Pinpoint the cell where the given text exists, returning its (x, y) midpoint coordinate. 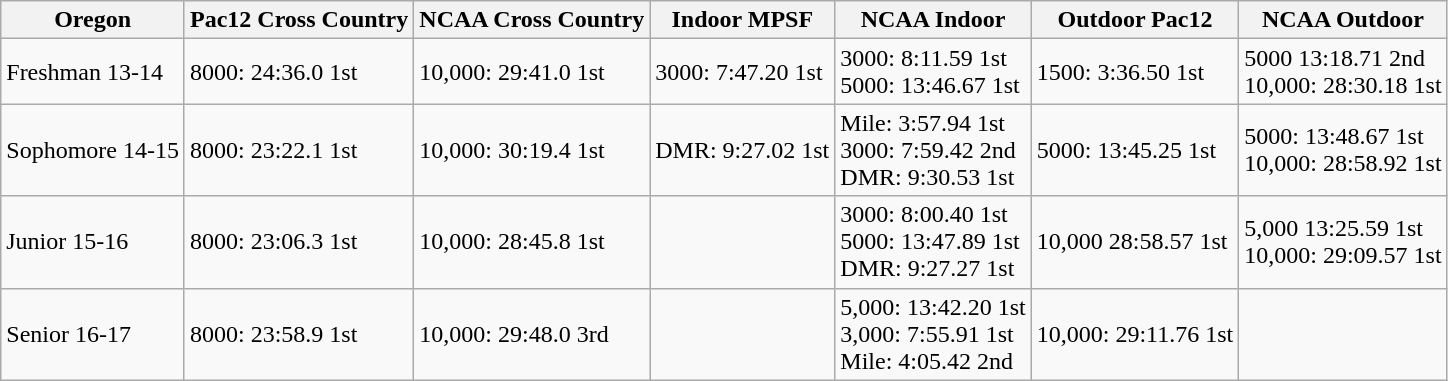
10,000: 29:48.0 3rd (532, 334)
5,000 13:25.59 1st10,000: 29:09.57 1st (1343, 242)
NCAA Outdoor (1343, 20)
DMR: 9:27.02 1st (742, 150)
8000: 24:36.0 1st (298, 72)
8000: 23:58.9 1st (298, 334)
10,000 28:58.57 1st (1135, 242)
8000: 23:06.3 1st (298, 242)
Freshman 13-14 (93, 72)
8000: 23:22.1 1st (298, 150)
5,000: 13:42.20 1st3,000: 7:55.91 1stMile: 4:05.42 2nd (933, 334)
Sophomore 14-15 (93, 150)
Oregon (93, 20)
3000: 8:00.40 1st5000: 13:47.89 1stDMR: 9:27.27 1st (933, 242)
3000: 8:11.59 1st5000: 13:46.67 1st (933, 72)
10,000: 28:45.8 1st (532, 242)
Pac12 Cross Country (298, 20)
NCAA Indoor (933, 20)
10,000: 29:41.0 1st (532, 72)
5000: 13:45.25 1st (1135, 150)
Mile: 3:57.94 1st3000: 7:59.42 2ndDMR: 9:30.53 1st (933, 150)
Indoor MPSF (742, 20)
5000: 13:48.67 1st10,000: 28:58.92 1st (1343, 150)
10,000: 30:19.4 1st (532, 150)
10,000: 29:11.76 1st (1135, 334)
Senior 16-17 (93, 334)
Junior 15-16 (93, 242)
1500: 3:36.50 1st (1135, 72)
3000: 7:47.20 1st (742, 72)
5000 13:18.71 2nd10,000: 28:30.18 1st (1343, 72)
Outdoor Pac12 (1135, 20)
NCAA Cross Country (532, 20)
